Locate the cell with the specified text and output its [x, y] center coordinate. 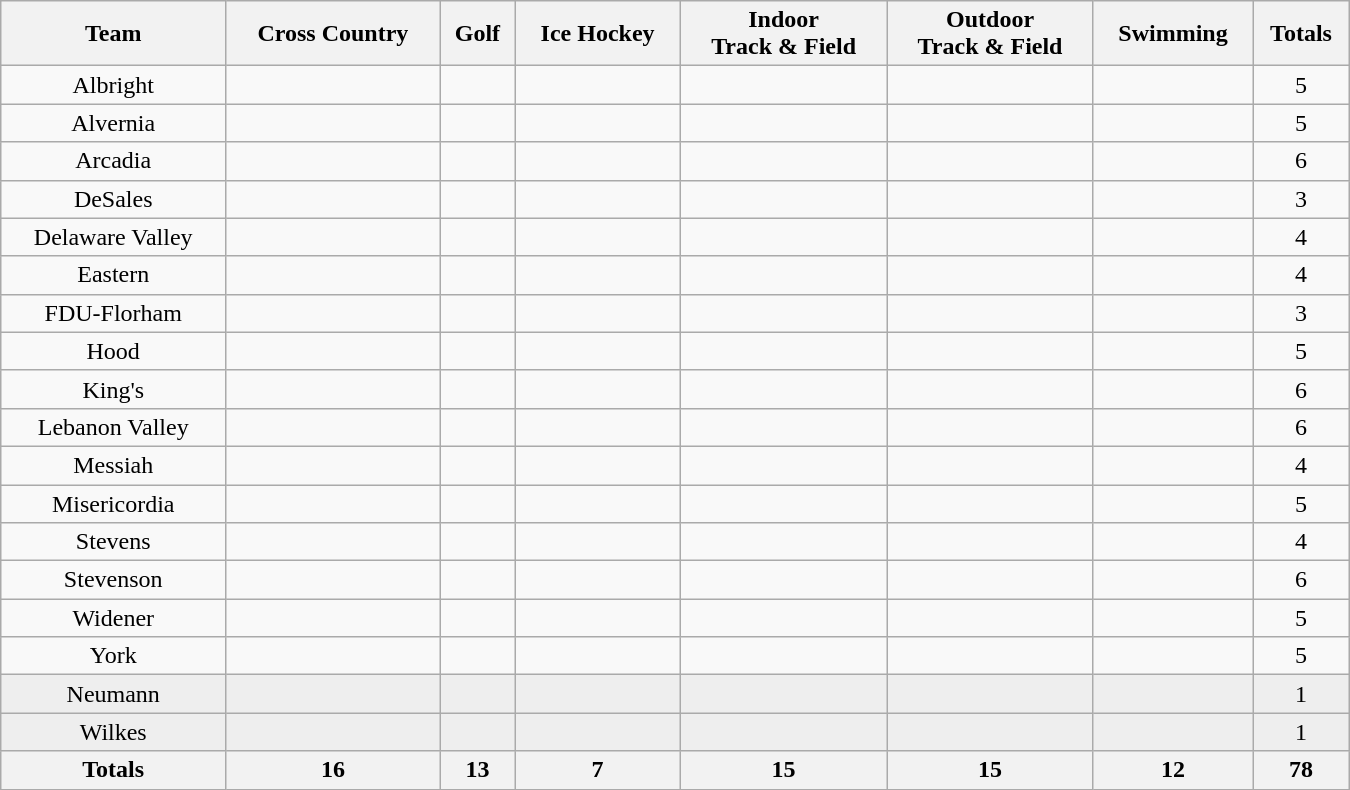
16 [333, 770]
Ice Hockey [598, 34]
Misericordia [114, 503]
King's [114, 389]
78 [1302, 770]
Wilkes [114, 732]
7 [598, 770]
Team [114, 34]
12 [1172, 770]
Widener [114, 618]
Swimming [1172, 34]
Messiah [114, 465]
York [114, 656]
IndoorTrack & Field [783, 34]
Albright [114, 85]
Arcadia [114, 161]
Neumann [114, 694]
Cross Country [333, 34]
Stevens [114, 542]
Eastern [114, 275]
Delaware Valley [114, 237]
Lebanon Valley [114, 427]
DeSales [114, 199]
Hood [114, 351]
FDU-Florham [114, 313]
Golf [478, 34]
OutdoorTrack & Field [990, 34]
Stevenson [114, 580]
13 [478, 770]
Alvernia [114, 123]
